Return the (X, Y) coordinate for the center point of the cell that contains the specified text.  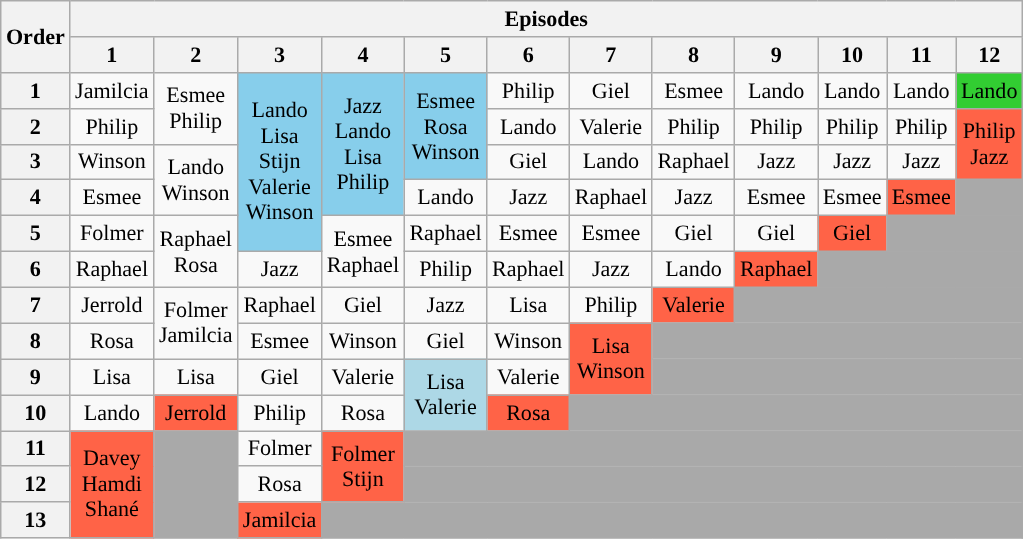
Episodes (546, 18)
EsmeeRaphael (364, 251)
13 (36, 520)
EsmeeRosaWinson (446, 126)
EsmeePhilip (196, 108)
LandoLisaStijnValerieWinson (280, 162)
Order (36, 36)
JazzLandoLisaPhilip (364, 144)
LisaWinson (612, 359)
FolmerStijn (364, 466)
RaphaelRosa (196, 251)
Philip Jazz (990, 144)
LisaValerie (446, 395)
LandoWinson (196, 180)
FolmerJamilcia (196, 323)
Davey Hamdi Shané (112, 484)
